Determine the (x, y) coordinate at the center of the cell enclosing the given text.  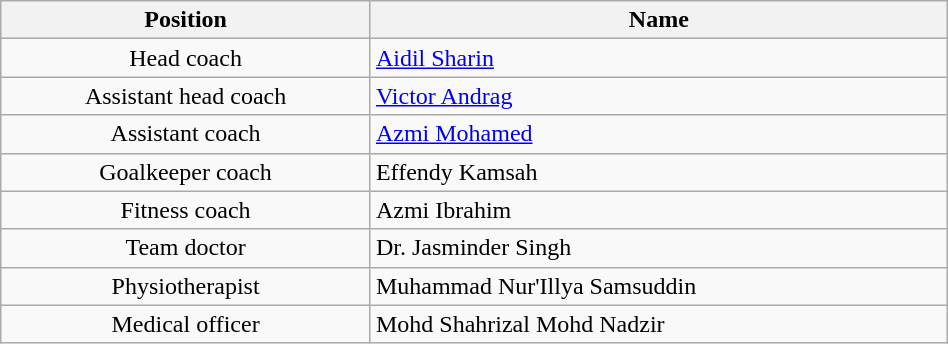
Team doctor (186, 248)
Position (186, 20)
Muhammad Nur'Illya Samsuddin (658, 286)
Azmi Ibrahim (658, 210)
Physiotherapist (186, 286)
Mohd Shahrizal Mohd Nadzir (658, 324)
Azmi Mohamed (658, 134)
Assistant coach (186, 134)
Effendy Kamsah (658, 172)
Name (658, 20)
Fitness coach (186, 210)
Aidil Sharin (658, 58)
Medical officer (186, 324)
Dr. Jasminder Singh (658, 248)
Goalkeeper coach (186, 172)
Head coach (186, 58)
Assistant head coach (186, 96)
Victor Andrag (658, 96)
